For the text-containing cell, return its midpoint in (X, Y) coordinate format. 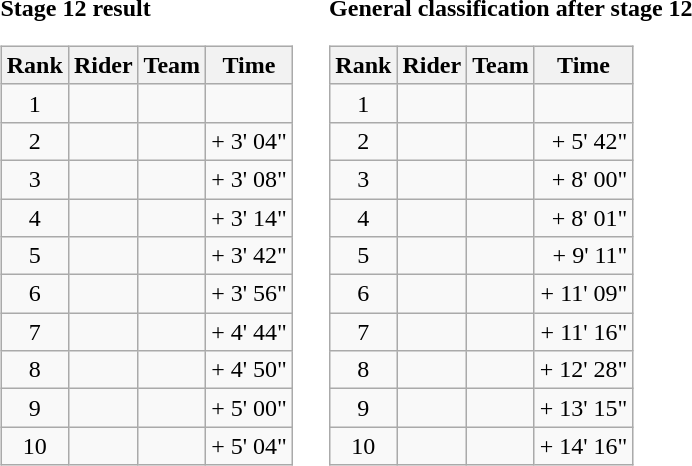
+ 14' 16" (584, 446)
+ 3' 04" (250, 141)
+ 11' 16" (584, 332)
+ 3' 14" (250, 217)
+ 4' 50" (250, 370)
+ 8' 00" (584, 179)
+ 4' 44" (250, 332)
+ 12' 28" (584, 370)
+ 5' 42" (584, 141)
+ 8' 01" (584, 217)
+ 3' 42" (250, 256)
+ 9' 11" (584, 256)
+ 5' 00" (250, 408)
+ 13' 15" (584, 408)
+ 3' 08" (250, 179)
+ 5' 04" (250, 446)
+ 3' 56" (250, 294)
+ 11' 09" (584, 294)
